Search for the cell housing the specified text and yield its (x, y) center coordinate. 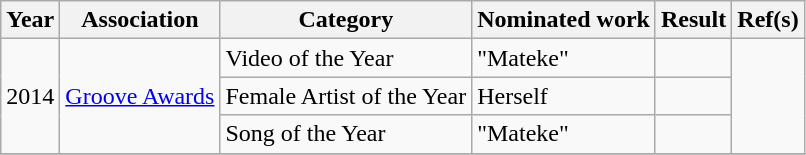
Female Artist of the Year (346, 96)
Ref(s) (768, 20)
Groove Awards (140, 96)
Category (346, 20)
2014 (30, 96)
Year (30, 20)
Video of the Year (346, 58)
Nominated work (564, 20)
Song of the Year (346, 134)
Herself (564, 96)
Association (140, 20)
Result (693, 20)
